Locate the cell with the specified text and output its [X, Y] center coordinate. 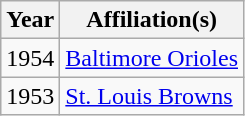
Year [30, 20]
St. Louis Browns [152, 96]
1954 [30, 58]
Affiliation(s) [152, 20]
1953 [30, 96]
Baltimore Orioles [152, 58]
